Find where the given text appears and provide that cell's center as [x, y] coordinate. 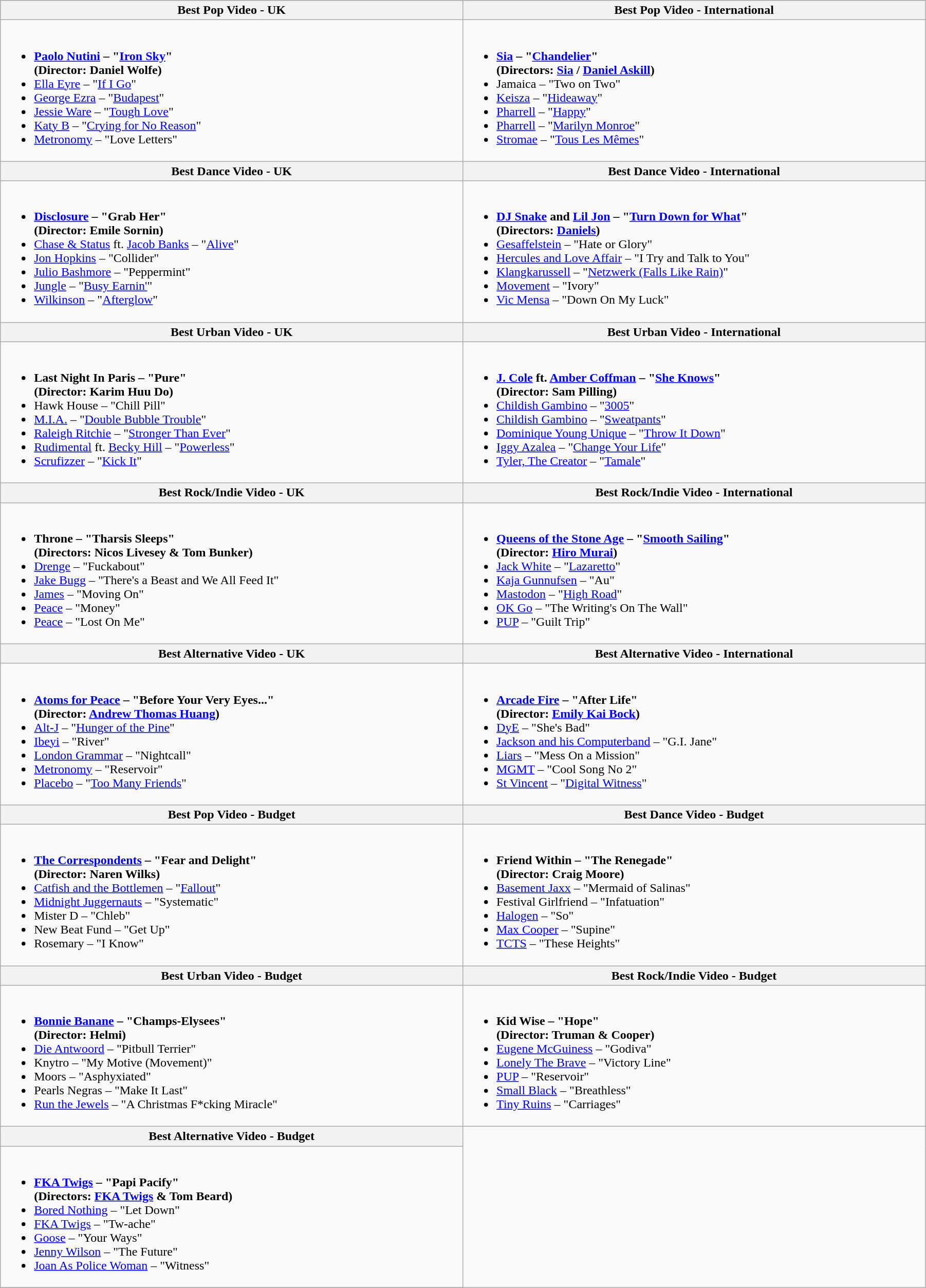
Best Rock/Indie Video - UK [232, 493]
Best Alternative Video - International [694, 654]
Best Dance Video - International [694, 171]
Best Alternative Video - Budget [232, 1136]
Best Dance Video - UK [232, 171]
Best Pop Video - Budget [232, 814]
Best Rock/Indie Video - Budget [694, 976]
Best Urban Video - International [694, 332]
Best Alternative Video - UK [232, 654]
Best Pop Video - International [694, 10]
Best Urban Video - UK [232, 332]
Best Dance Video - Budget [694, 814]
Best Rock/Indie Video - International [694, 493]
Best Pop Video - UK [232, 10]
Best Urban Video - Budget [232, 976]
